Output the (X, Y) coordinate of the center of the cell containing the given text.  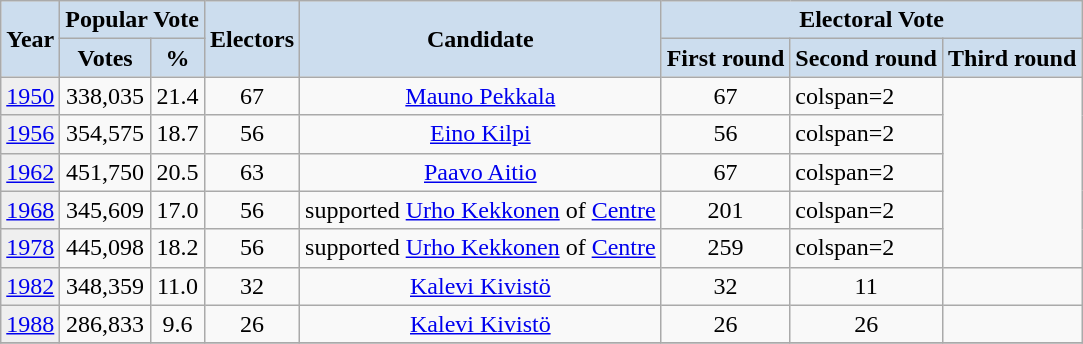
11.0 (177, 286)
1962 (30, 172)
20.5 (177, 172)
259 (726, 248)
11 (866, 286)
445,098 (106, 248)
1968 (30, 210)
63 (252, 172)
18.2 (177, 248)
1982 (30, 286)
Second round (866, 58)
First round (726, 58)
286,833 (106, 324)
1956 (30, 134)
9.6 (177, 324)
201 (726, 210)
Third round (1012, 58)
Paavo Aitio (481, 172)
Electoral Vote (872, 20)
1978 (30, 248)
Votes (106, 58)
Popular Vote (132, 20)
354,575 (106, 134)
348,359 (106, 286)
338,035 (106, 96)
Candidate (481, 39)
21.4 (177, 96)
Mauno Pekkala (481, 96)
Eino Kilpi (481, 134)
1988 (30, 324)
% (177, 58)
345,609 (106, 210)
18.7 (177, 134)
Electors (252, 39)
Year (30, 39)
451,750 (106, 172)
17.0 (177, 210)
1950 (30, 96)
